Search for the cell housing the specified text and yield its [X, Y] center coordinate. 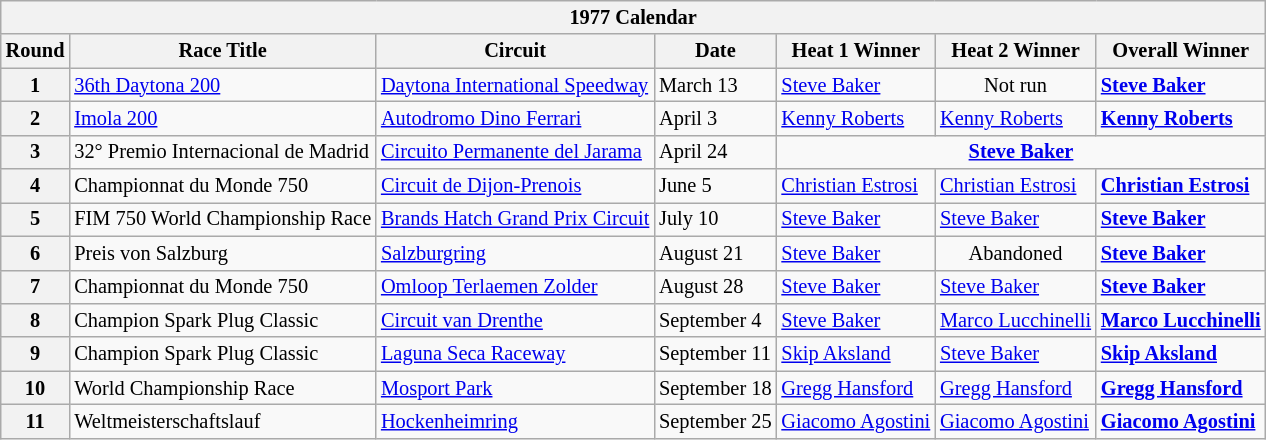
9 [36, 354]
Salzburgring [515, 253]
Hockenheimring [515, 421]
4 [36, 186]
March 13 [715, 85]
August 28 [715, 287]
Heat 1 Winner [856, 51]
September 4 [715, 320]
FIM 750 World Championship Race [222, 219]
Not run [1016, 85]
Heat 2 Winner [1016, 51]
6 [36, 253]
Brands Hatch Grand Prix Circuit [515, 219]
3 [36, 152]
1 [36, 85]
September 18 [715, 388]
8 [36, 320]
Daytona International Speedway [515, 85]
32° Premio Internacional de Madrid [222, 152]
Circuit van Drenthe [515, 320]
10 [36, 388]
1977 Calendar [634, 17]
7 [36, 287]
World Championship Race [222, 388]
Abandoned [1016, 253]
Race Title [222, 51]
Omloop Terlaemen Zolder [515, 287]
Weltmeisterschaftslauf [222, 421]
Autodromo Dino Ferrari [515, 118]
11 [36, 421]
5 [36, 219]
Circuit de Dijon-Prenois [515, 186]
2 [36, 118]
September 25 [715, 421]
Circuito Permanente del Jarama [515, 152]
August 21 [715, 253]
September 11 [715, 354]
36th Daytona 200 [222, 85]
April 3 [715, 118]
July 10 [715, 219]
Date [715, 51]
April 24 [715, 152]
June 5 [715, 186]
Preis von Salzburg [222, 253]
Laguna Seca Raceway [515, 354]
Round [36, 51]
Circuit [515, 51]
Mosport Park [515, 388]
Overall Winner [1181, 51]
Imola 200 [222, 118]
